From the cell containing the given text, extract its center point as [X, Y] coordinate. 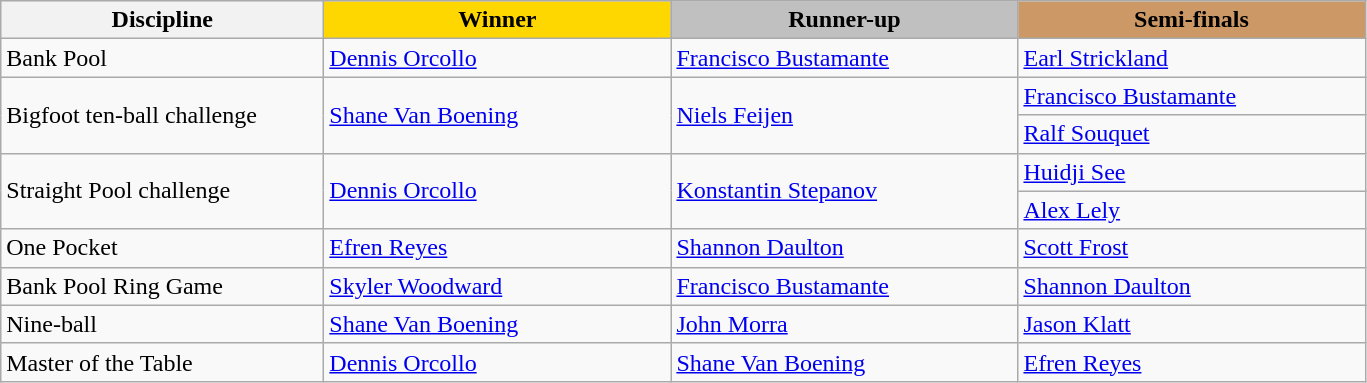
Niels Feijen [844, 115]
Bigfoot ten-ball challenge [162, 115]
Earl Strickland [1192, 58]
Jason Klatt [1192, 324]
One Pocket [162, 248]
Bank Pool Ring Game [162, 286]
Discipline [162, 20]
Runner-up [844, 20]
Konstantin Stepanov [844, 191]
Ralf Souquet [1192, 134]
Skyler Woodward [498, 286]
Semi-finals [1192, 20]
Huidji See [1192, 172]
Nine-ball [162, 324]
Scott Frost [1192, 248]
Winner [498, 20]
John Morra [844, 324]
Alex Lely [1192, 210]
Straight Pool challenge [162, 191]
Bank Pool [162, 58]
Master of the Table [162, 362]
